Extract the (x, y) coordinate from the center of the cell holding the provided text.  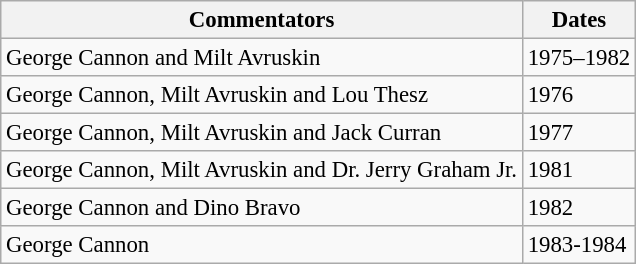
George Cannon, Milt Avruskin and Lou Thesz (262, 95)
1977 (578, 133)
1981 (578, 170)
1982 (578, 208)
George Cannon, Milt Avruskin and Dr. Jerry Graham Jr. (262, 170)
1983-1984 (578, 245)
1975–1982 (578, 58)
George Cannon, Milt Avruskin and Jack Curran (262, 133)
George Cannon and Dino Bravo (262, 208)
George Cannon and Milt Avruskin (262, 58)
Dates (578, 20)
George Cannon (262, 245)
1976 (578, 95)
Commentators (262, 20)
